Locate the cell with the specified text and output its [x, y] center coordinate. 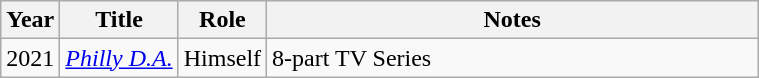
Notes [512, 20]
Himself [222, 58]
Title [119, 20]
2021 [30, 58]
Role [222, 20]
8-part TV Series [512, 58]
Year [30, 20]
Philly D.A. [119, 58]
